Locate the cell with the specified text and output its [x, y] center coordinate. 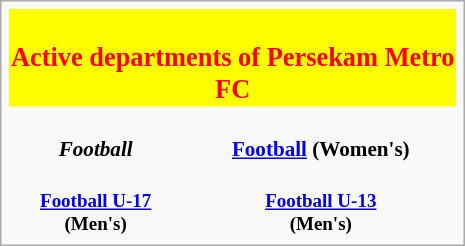
Football U-17 (Men's) [96, 201]
Active departments of Persekam Metro FC [232, 58]
Football (Women's) [320, 136]
Football U-13 (Men's) [320, 201]
Football [96, 136]
